Scan for the cell matching the given text and deliver its (X, Y) coordinate at center. 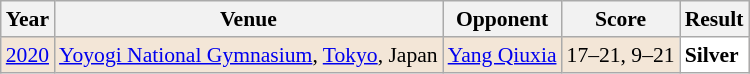
Score (621, 19)
17–21, 9–21 (621, 55)
2020 (28, 55)
Result (714, 19)
Yang Qiuxia (502, 55)
Silver (714, 55)
Yoyogi National Gymnasium, Tokyo, Japan (248, 55)
Opponent (502, 19)
Venue (248, 19)
Year (28, 19)
